Identify which cell holds the provided text, then report its [X, Y] central coordinate. 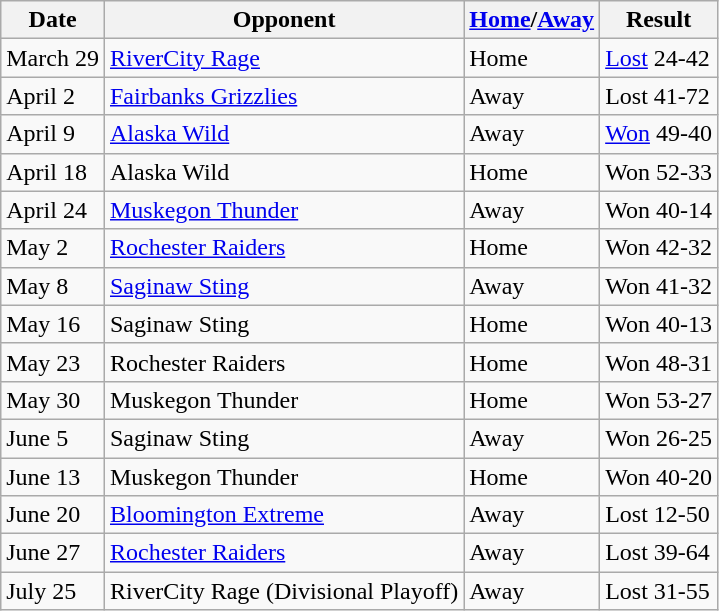
Lost 39-64 [659, 553]
April 18 [53, 172]
April 24 [53, 210]
Won 40-14 [659, 210]
Won 48-31 [659, 362]
Lost 12-50 [659, 515]
Home/Away [532, 20]
July 25 [53, 591]
Result [659, 20]
RiverCity Rage [284, 58]
May 2 [53, 248]
June 27 [53, 553]
Won 53-27 [659, 400]
Lost 31-55 [659, 591]
May 23 [53, 362]
Won 40-13 [659, 324]
Opponent [284, 20]
May 30 [53, 400]
Won 26-25 [659, 438]
May 8 [53, 286]
Won 42-32 [659, 248]
June 20 [53, 515]
April 2 [53, 96]
Won 52-33 [659, 172]
June 13 [53, 477]
Won 41-32 [659, 286]
March 29 [53, 58]
Fairbanks Grizzlies [284, 96]
June 5 [53, 438]
RiverCity Rage (Divisional Playoff) [284, 591]
May 16 [53, 324]
Won 40-20 [659, 477]
Date [53, 20]
Lost 24-42 [659, 58]
Bloomington Extreme [284, 515]
Won 49-40 [659, 134]
April 9 [53, 134]
Lost 41-72 [659, 96]
